Find where the given text appears and provide that cell's center as (x, y) coordinate. 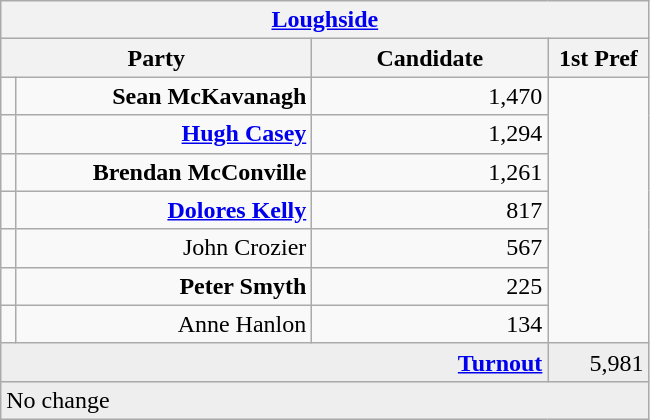
Sean McKavanagh (163, 96)
John Crozier (163, 248)
Turnout (274, 362)
Dolores Kelly (163, 210)
Peter Smyth (163, 286)
Candidate (430, 58)
1,261 (430, 172)
No change (325, 400)
Hugh Casey (163, 134)
134 (430, 324)
225 (430, 286)
Anne Hanlon (163, 324)
1,294 (430, 134)
817 (430, 210)
567 (430, 248)
Loughside (325, 20)
Brendan McConville (163, 172)
1,470 (430, 96)
Party (156, 58)
5,981 (598, 362)
1st Pref (598, 58)
